Scan for the cell matching the given text and deliver its [X, Y] coordinate at center. 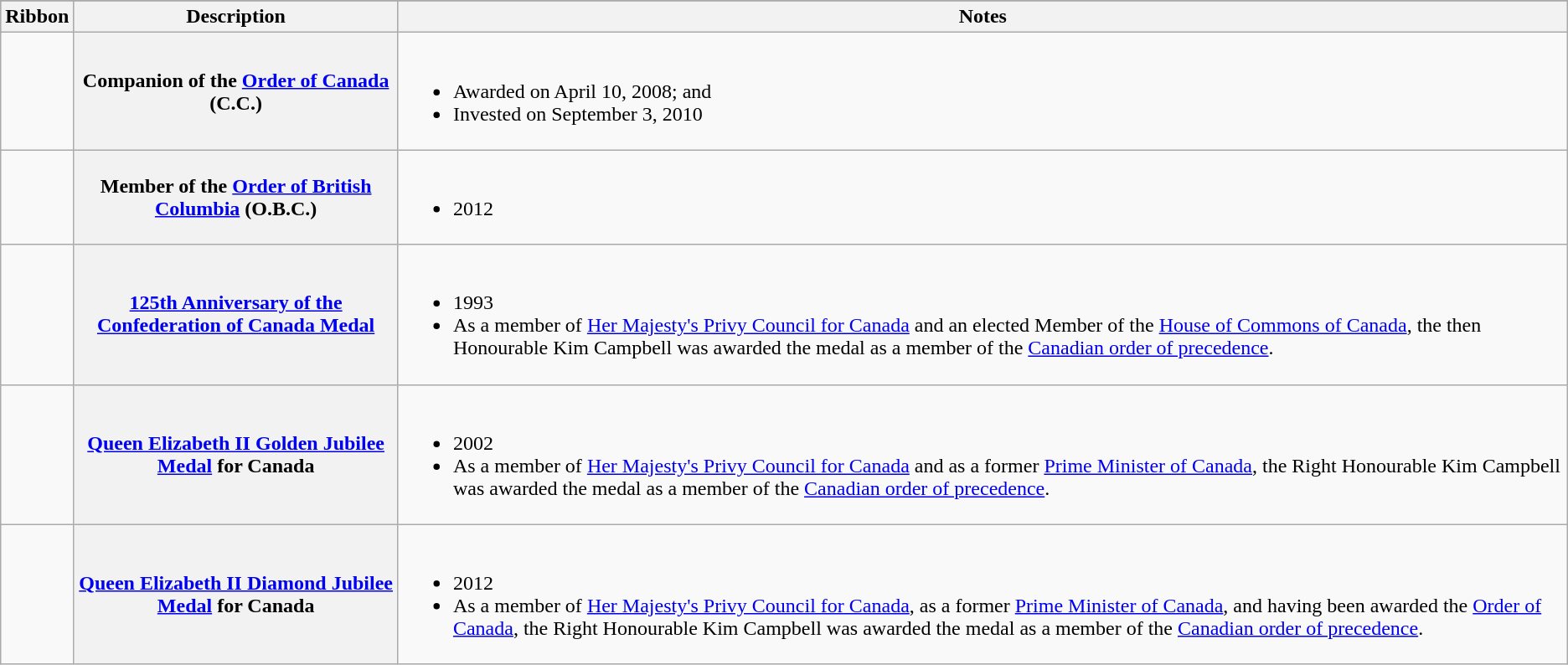
Notes [983, 17]
125th Anniversary of the Confederation of Canada Medal [236, 315]
Ribbon [37, 17]
Description [236, 17]
Member of the Order of British Columbia (O.B.C.) [236, 198]
Companion of the Order of Canada (C.C.) [236, 91]
Queen Elizabeth II Golden Jubilee Medal for Canada [236, 454]
Awarded on April 10, 2008; andInvested on September 3, 2010 [983, 91]
2012 [983, 198]
Queen Elizabeth II Diamond Jubilee Medal for Canada [236, 595]
